From the cell containing the given text, extract its center point as [X, Y] coordinate. 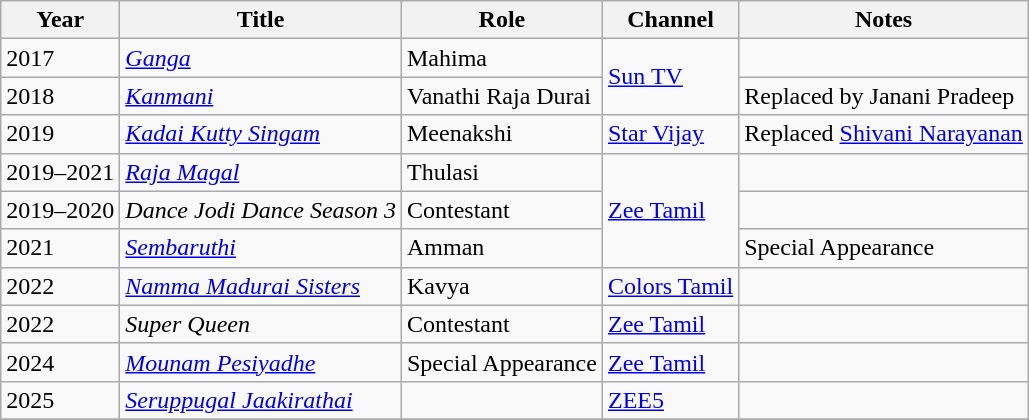
Sembaruthi [261, 248]
ZEE5 [670, 400]
Raja Magal [261, 172]
2018 [60, 96]
Sun TV [670, 77]
2017 [60, 58]
Vanathi Raja Durai [502, 96]
Dance Jodi Dance Season 3 [261, 210]
Colors Tamil [670, 286]
Replaced by Janani Pradeep [884, 96]
2019 [60, 134]
Title [261, 20]
Amman [502, 248]
2019–2020 [60, 210]
Seruppugal Jaakirathai [261, 400]
Notes [884, 20]
Namma Madurai Sisters [261, 286]
Star Vijay [670, 134]
Meenakshi [502, 134]
2021 [60, 248]
2024 [60, 362]
Role [502, 20]
Super Queen [261, 324]
2025 [60, 400]
Kanmani [261, 96]
Replaced Shivani Narayanan [884, 134]
Mahima [502, 58]
2019–2021 [60, 172]
Ganga [261, 58]
Thulasi [502, 172]
Channel [670, 20]
Mounam Pesiyadhe [261, 362]
Kadai Kutty Singam [261, 134]
Kavya [502, 286]
Year [60, 20]
